Return [x, y] of the center of cell containing provided text 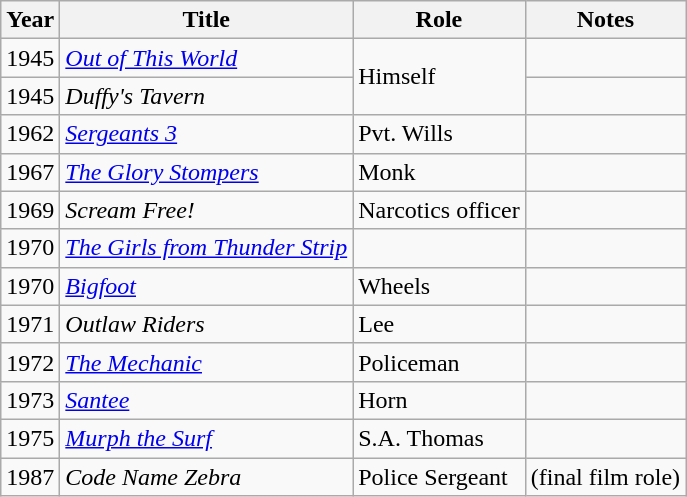
The Mechanic [206, 362]
Scream Free! [206, 210]
1962 [30, 134]
Out of This World [206, 58]
Role [440, 20]
Year [30, 20]
Monk [440, 172]
Title [206, 20]
The Girls from Thunder Strip [206, 248]
1987 [30, 477]
1969 [30, 210]
Narcotics officer [440, 210]
Santee [206, 400]
Code Name Zebra [206, 477]
Himself [440, 77]
1967 [30, 172]
Horn [440, 400]
1972 [30, 362]
1971 [30, 324]
Bigfoot [206, 286]
1973 [30, 400]
Notes [605, 20]
Policeman [440, 362]
Murph the Surf [206, 438]
Duffy's Tavern [206, 96]
Pvt. Wills [440, 134]
Lee [440, 324]
Sergeants 3 [206, 134]
S.A. Thomas [440, 438]
Outlaw Riders [206, 324]
1975 [30, 438]
Wheels [440, 286]
Police Sergeant [440, 477]
The Glory Stompers [206, 172]
(final film role) [605, 477]
